Detect which cell encompasses the target text, then output its [x, y] center coordinate. 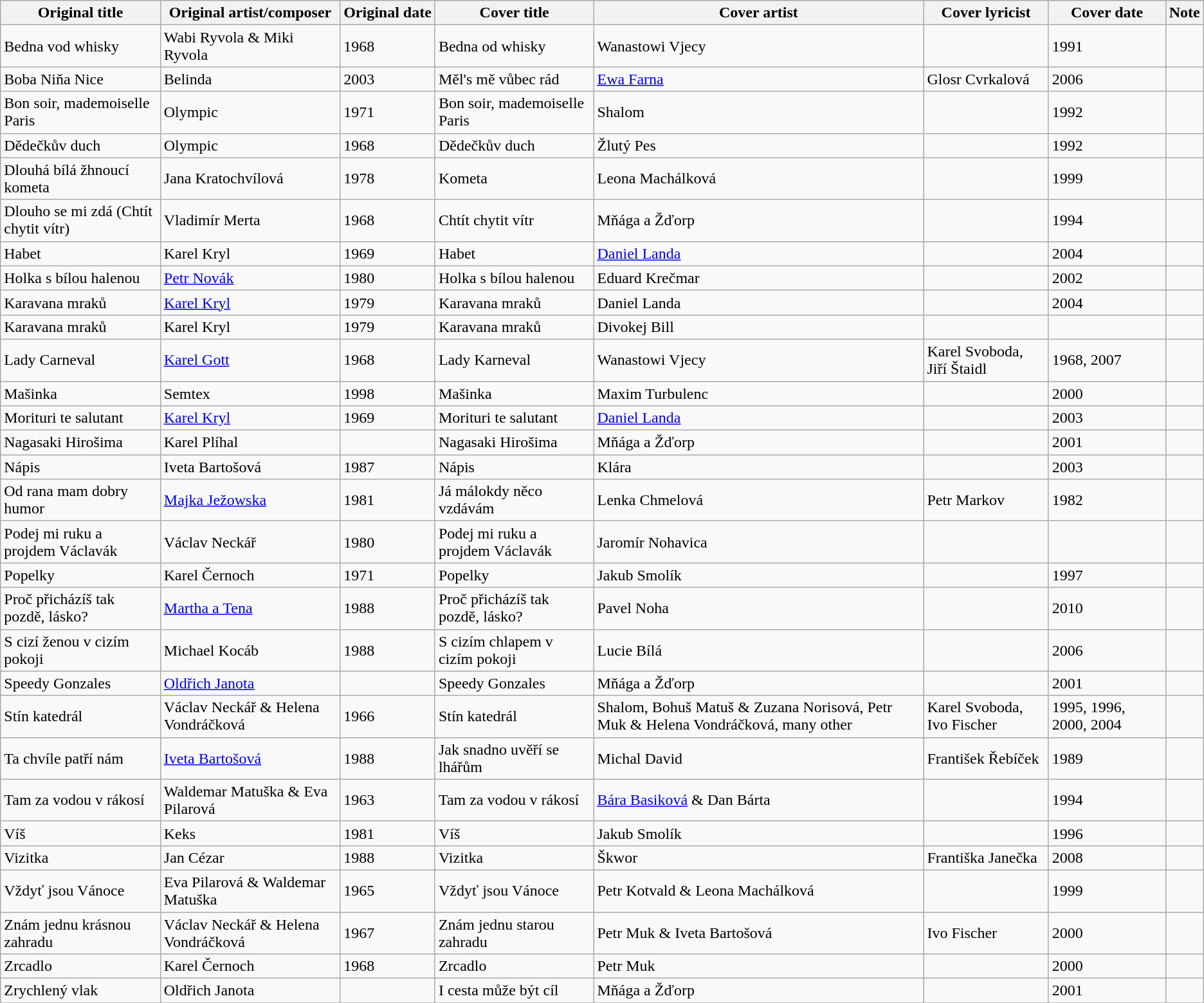
Lenka Chmelová [759, 501]
1963 [388, 800]
Škwor [759, 858]
1978 [388, 179]
Dlouhá bílá žhnoucí kometa [81, 179]
Petr Markov [986, 501]
1982 [1107, 501]
2008 [1107, 858]
Cover artist [759, 13]
Lady Karneval [515, 360]
Od rana mam dobry humor [81, 501]
Michael Kocáb [250, 650]
1998 [388, 393]
Petr Novák [250, 278]
Klára [759, 467]
Dlouho se mi zdá (Chtít chytit vítr) [81, 220]
S cizím chlapem v cizím pokoji [515, 650]
Original date [388, 13]
Semtex [250, 393]
Znám jednu krásnou zahradu [81, 933]
Shalom [759, 112]
1995, 1996, 2000, 2004 [1107, 717]
Leona Machálková [759, 179]
Note [1185, 13]
Cover lyricist [986, 13]
Cover date [1107, 13]
Františka Janečka [986, 858]
František Řebíček [986, 758]
Shalom, Bohuš Matuš & Zuzana Norisová, Petr Muk & Helena Vondráčková, many other [759, 717]
Pavel Noha [759, 609]
Waldemar Matuška & Eva Pilarová [250, 800]
Wabi Ryvola & Miki Ryvola [250, 46]
Bedna od whisky [515, 46]
1987 [388, 467]
Karel Svoboda, Jiří Štaidl [986, 360]
Ivo Fischer [986, 933]
S cizí ženou v cizím pokoji [81, 650]
Martha a Tena [250, 609]
Karel Gott [250, 360]
2010 [1107, 609]
Cover title [515, 13]
1996 [1107, 833]
1989 [1107, 758]
Boba Niňa Nice [81, 79]
1997 [1107, 575]
Karel Svoboda, Ivo Fischer [986, 717]
Eva Pilarová & Waldemar Matuška [250, 890]
Original artist/composer [250, 13]
Jak snadno uvěří se lhářům [515, 758]
Keks [250, 833]
Znám jednu starou zahradu [515, 933]
Bára Basiková & Dan Bárta [759, 800]
1966 [388, 717]
Glosr Cvrkalová [986, 79]
Jaromír Nohavica [759, 542]
1967 [388, 933]
Vladimír Merta [250, 220]
I cesta může být cíl [515, 991]
Divokej Bill [759, 327]
Petr Kotvald & Leona Machálková [759, 890]
Jana Kratochvílová [250, 179]
Belinda [250, 79]
1968, 2007 [1107, 360]
Maxim Turbulenc [759, 393]
1991 [1107, 46]
Majka Ježowska [250, 501]
Žlutý Pes [759, 145]
Václav Neckář [250, 542]
Michal David [759, 758]
Kometa [515, 179]
Jan Cézar [250, 858]
Lucie Bílá [759, 650]
Eduard Krečmar [759, 278]
2002 [1107, 278]
Měl's mě vůbec rád [515, 79]
Ewa Farna [759, 79]
Chtít chytit vítr [515, 220]
Bedna vod whisky [81, 46]
Já málokdy něco vzdávám [515, 501]
Zrychlený vlak [81, 991]
Petr Muk [759, 966]
Lady Carneval [81, 360]
Ta chvíle patří nám [81, 758]
1965 [388, 890]
Karel Plíhal [250, 443]
Original title [81, 13]
Petr Muk & Iveta Bartošová [759, 933]
